Detect which cell encompasses the target text, then output its [X, Y] center coordinate. 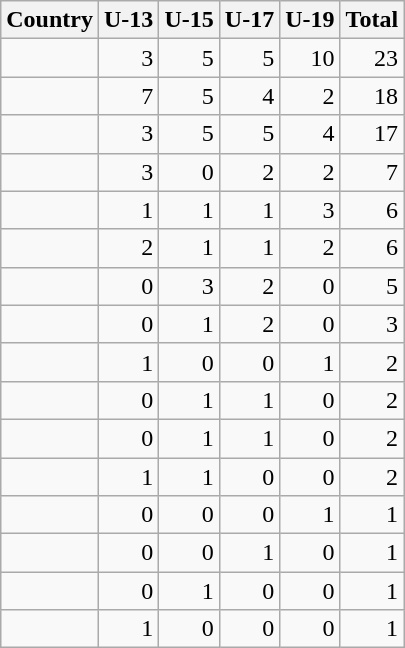
U-17 [249, 20]
Country [50, 20]
U-19 [310, 20]
U-15 [189, 20]
18 [372, 96]
10 [310, 58]
17 [372, 134]
23 [372, 58]
Total [372, 20]
U-13 [128, 20]
